Extract the (x, y) coordinate from the center of the cell holding the provided text.  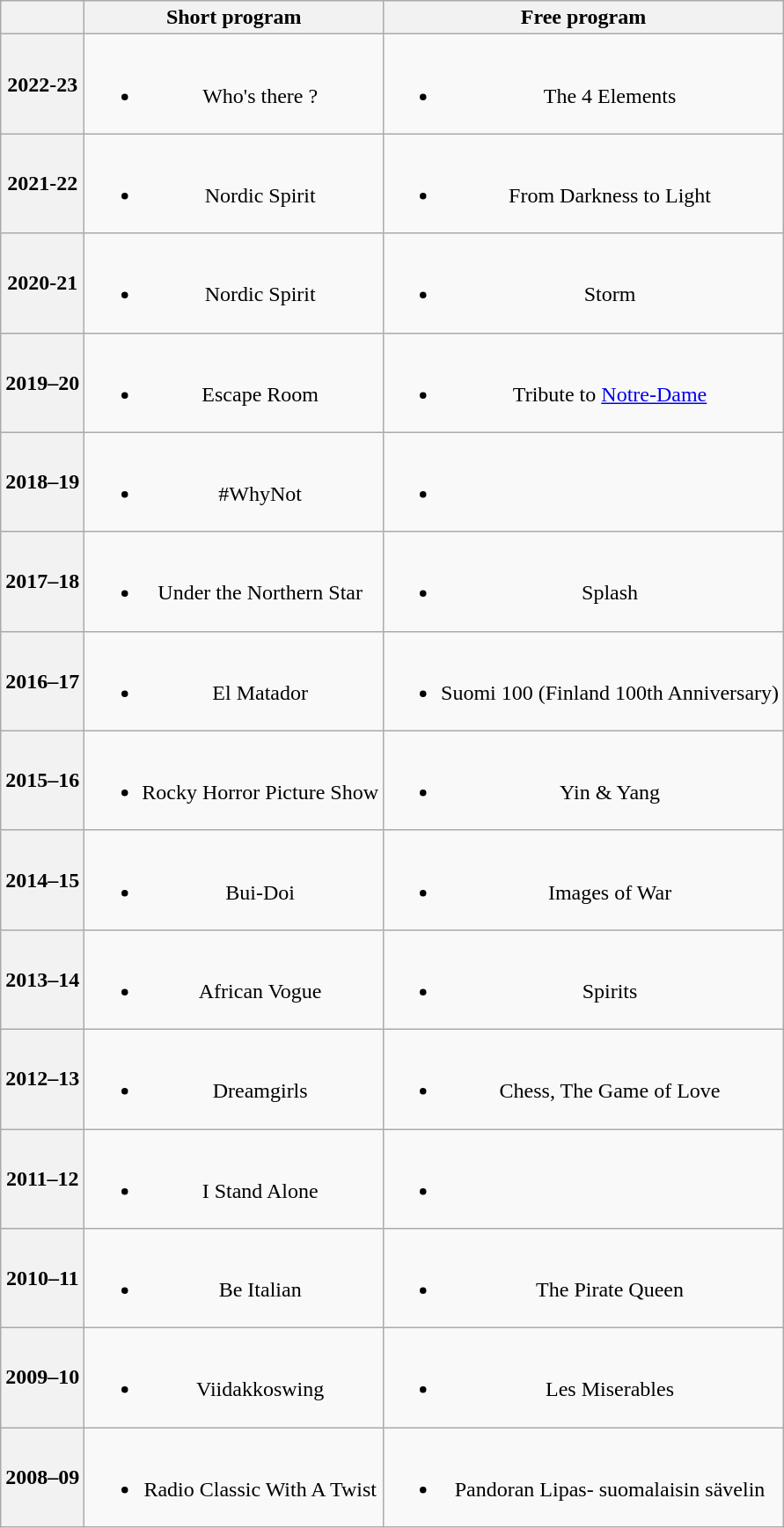
From Darkness to Light (584, 183)
2019–20 (42, 382)
I Stand Alone (234, 1178)
2010–11 (42, 1278)
2012–13 (42, 1079)
2009–10 (42, 1378)
2008–09 (42, 1477)
Under the Northern Star (234, 581)
The 4 Elements (584, 84)
2013–14 (42, 979)
Bui-Doi (234, 880)
2015–16 (42, 780)
Short program (234, 18)
Yin & Yang (584, 780)
African Vogue (234, 979)
Escape Room (234, 382)
Images of War (584, 880)
2020-21 (42, 283)
#WhyNot (234, 482)
Pandoran Lipas- suomalaisin sävelin (584, 1477)
Free program (584, 18)
2016–17 (42, 681)
Tribute to Notre-Dame (584, 382)
Suomi 100 (Finland 100th Anniversary) (584, 681)
Be Italian (234, 1278)
Storm (584, 283)
Viidakkoswing (234, 1378)
Chess, The Game of Love (584, 1079)
Radio Classic With A Twist (234, 1477)
Rocky Horror Picture Show (234, 780)
2014–15 (42, 880)
Who's there ? (234, 84)
El Matador (234, 681)
2021-22 (42, 183)
2018–19 (42, 482)
Les Miserables (584, 1378)
Dreamgirls (234, 1079)
The Pirate Queen (584, 1278)
2011–12 (42, 1178)
2017–18 (42, 581)
Splash (584, 581)
Spirits (584, 979)
2022-23 (42, 84)
